For the text-containing cell, return its midpoint in (x, y) coordinate format. 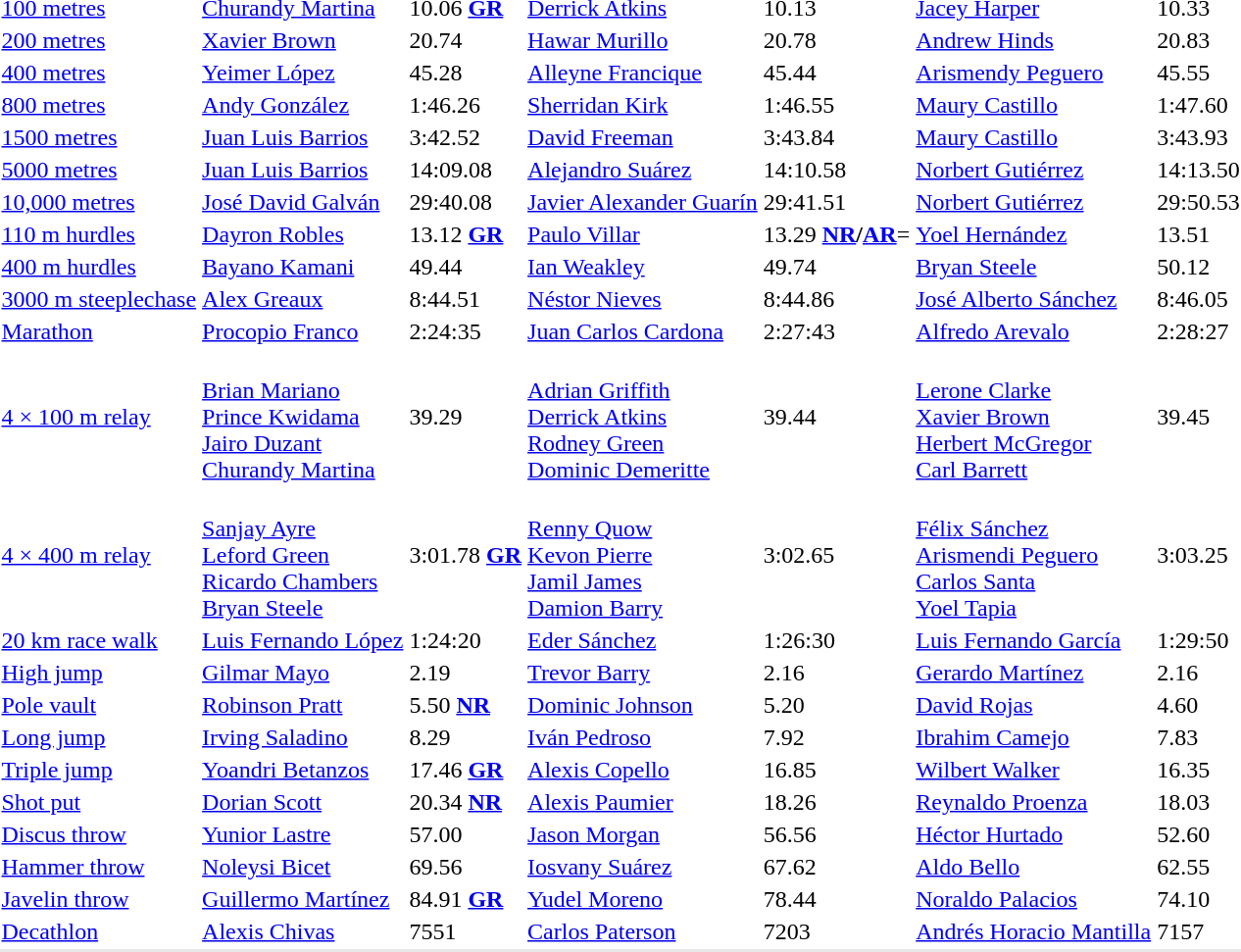
Luis Fernando García (1033, 640)
Guillermo Martínez (303, 899)
Sanjay AyreLeford GreenRicardo ChambersBryan Steele (303, 555)
8.29 (466, 737)
39.29 (466, 417)
Pole vault (99, 705)
56.56 (837, 834)
13.29 NR/AR= (837, 234)
Carlos Paterson (643, 931)
13.12 GR (466, 234)
8:44.51 (466, 299)
Marathon (99, 331)
Noraldo Palacios (1033, 899)
Aldo Bello (1033, 867)
Gilmar Mayo (303, 673)
Eder Sánchez (643, 640)
Andy González (303, 105)
5.20 (837, 705)
Noleysi Bicet (303, 867)
Andrés Horacio Mantilla (1033, 931)
Brian MarianoPrince KwidamaJairo DuzantChurandy Martina (303, 417)
1:46.26 (466, 105)
1:24:20 (466, 640)
20.74 (466, 40)
Javier Alexander Guarín (643, 202)
Wilbert Walker (1033, 770)
Bryan Steele (1033, 267)
1:46.55 (837, 105)
2.19 (466, 673)
7.92 (837, 737)
Alleyne Francique (643, 73)
16.85 (837, 770)
Hawar Murillo (643, 40)
Jason Morgan (643, 834)
Shot put (99, 802)
5.50 NR (466, 705)
20 km race walk (99, 640)
39.44 (837, 417)
Yunior Lastre (303, 834)
Sherridan Kirk (643, 105)
Procopio Franco (303, 331)
69.56 (466, 867)
8:44.86 (837, 299)
7203 (837, 931)
84.91 GR (466, 899)
José David Galván (303, 202)
3:42.52 (466, 137)
Trevor Barry (643, 673)
Dominic Johnson (643, 705)
400 metres (99, 73)
Bayano Kamani (303, 267)
Andrew Hinds (1033, 40)
3000 m steeplechase (99, 299)
17.46 GR (466, 770)
David Rojas (1033, 705)
Irving Saladino (303, 737)
78.44 (837, 899)
Alexis Paumier (643, 802)
67.62 (837, 867)
Yudel Moreno (643, 899)
Robinson Pratt (303, 705)
7551 (466, 931)
200 metres (99, 40)
1500 metres (99, 137)
20.34 NR (466, 802)
Yoandri Betanzos (303, 770)
Alejandro Suárez (643, 170)
3:02.65 (837, 555)
Ian Weakley (643, 267)
2:27:43 (837, 331)
5000 metres (99, 170)
Javelin throw (99, 899)
49.44 (466, 267)
High jump (99, 673)
José Alberto Sánchez (1033, 299)
Dayron Robles (303, 234)
3:01.78 GR (466, 555)
David Freeman (643, 137)
10,000 metres (99, 202)
Héctor Hurtado (1033, 834)
Discus throw (99, 834)
14:09.08 (466, 170)
4 × 100 m relay (99, 417)
Xavier Brown (303, 40)
Néstor Nieves (643, 299)
2:24:35 (466, 331)
Ibrahim Camejo (1033, 737)
Alex Greaux (303, 299)
57.00 (466, 834)
1:26:30 (837, 640)
18.26 (837, 802)
14:10.58 (837, 170)
Yoel Hernández (1033, 234)
Gerardo Martínez (1033, 673)
400 m hurdles (99, 267)
Dorian Scott (303, 802)
110 m hurdles (99, 234)
Iosvany Suárez (643, 867)
Yeimer López (303, 73)
Hammer throw (99, 867)
29:41.51 (837, 202)
3:43.84 (837, 137)
20.78 (837, 40)
4 × 400 m relay (99, 555)
2.16 (837, 673)
Decathlon (99, 931)
Alexis Copello (643, 770)
Luis Fernando López (303, 640)
45.28 (466, 73)
Félix SánchezArismendi PegueroCarlos SantaYoel Tapia (1033, 555)
Renny QuowKevon PierreJamil JamesDamion Barry (643, 555)
29:40.08 (466, 202)
800 metres (99, 105)
49.74 (837, 267)
Reynaldo Proenza (1033, 802)
Triple jump (99, 770)
Long jump (99, 737)
Iván Pedroso (643, 737)
Arismendy Peguero (1033, 73)
45.44 (837, 73)
Paulo Villar (643, 234)
Juan Carlos Cardona (643, 331)
Alexis Chivas (303, 931)
Lerone ClarkeXavier BrownHerbert McGregorCarl Barrett (1033, 417)
Alfredo Arevalo (1033, 331)
Adrian GriffithDerrick AtkinsRodney GreenDominic Demeritte (643, 417)
